Capture the cell that displays the provided text and extract its (x, y) central coordinate. 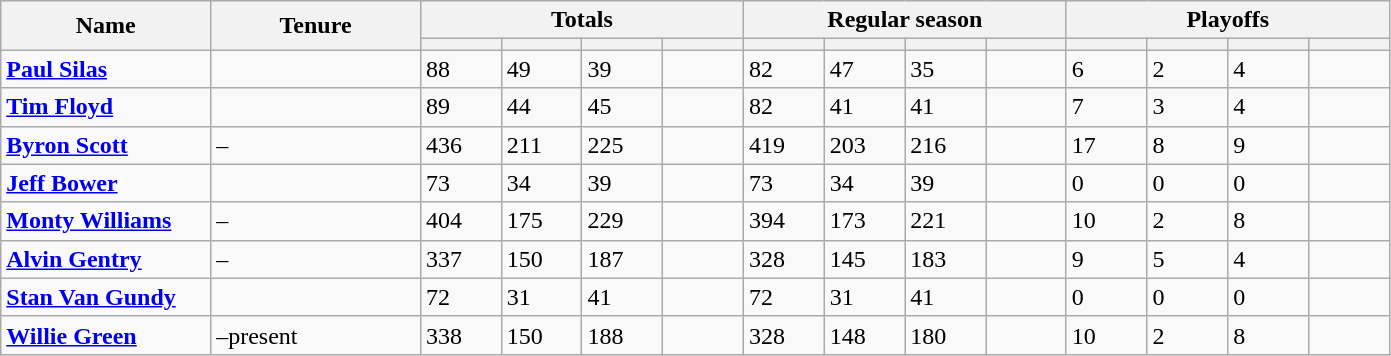
Monty Williams (106, 221)
221 (946, 221)
44 (542, 107)
337 (462, 259)
Stan Van Gundy (106, 297)
45 (622, 107)
5 (1188, 259)
Tim Floyd (106, 107)
216 (946, 145)
211 (542, 145)
47 (864, 69)
Name (106, 26)
Tenure (316, 26)
35 (946, 69)
Playoffs (1228, 20)
Byron Scott (106, 145)
Jeff Bower (106, 183)
188 (622, 335)
145 (864, 259)
17 (1106, 145)
229 (622, 221)
6 (1106, 69)
89 (462, 107)
Paul Silas (106, 69)
Regular season (904, 20)
183 (946, 259)
Willie Green (106, 335)
Totals (582, 20)
173 (864, 221)
203 (864, 145)
180 (946, 335)
148 (864, 335)
49 (542, 69)
338 (462, 335)
3 (1188, 107)
175 (542, 221)
88 (462, 69)
Alvin Gentry (106, 259)
7 (1106, 107)
419 (784, 145)
394 (784, 221)
–present (316, 335)
404 (462, 221)
436 (462, 145)
225 (622, 145)
187 (622, 259)
